Pinpoint the cell where the given text exists, returning its (x, y) midpoint coordinate. 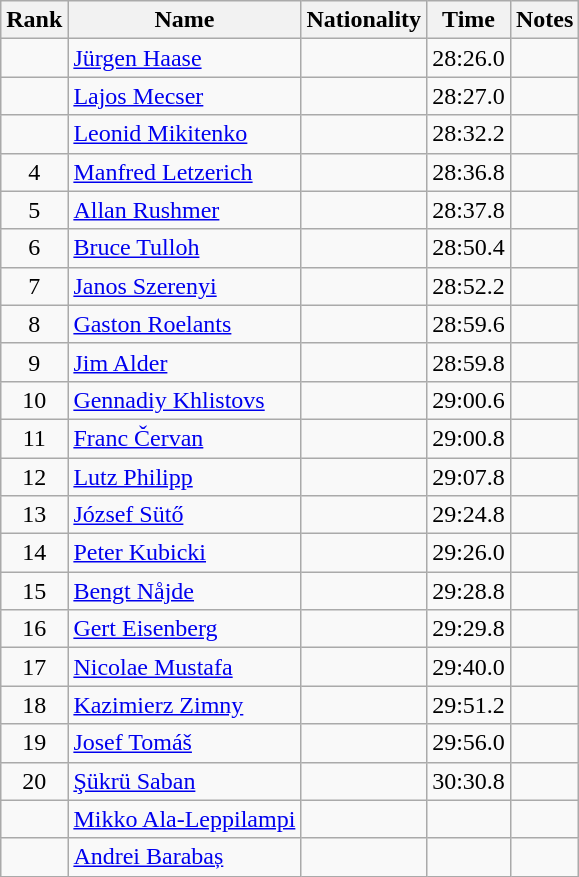
József Sütő (184, 515)
Jim Alder (184, 362)
28:52.2 (469, 286)
Notes (544, 20)
6 (34, 248)
28:26.0 (469, 58)
16 (34, 629)
7 (34, 286)
Mikko Ala-Leppilampi (184, 819)
30:30.8 (469, 781)
Janos Szerenyi (184, 286)
Franc Červan (184, 438)
Manfred Letzerich (184, 172)
28:27.0 (469, 96)
Gert Eisenberg (184, 629)
Josef Tomáš (184, 743)
28:37.8 (469, 210)
10 (34, 400)
29:51.2 (469, 705)
Bengt Nåjde (184, 591)
9 (34, 362)
Time (469, 20)
Andrei Barabaș (184, 857)
29:00.6 (469, 400)
Leonid Mikitenko (184, 134)
28:59.6 (469, 324)
Lutz Philipp (184, 477)
11 (34, 438)
29:29.8 (469, 629)
Allan Rushmer (184, 210)
13 (34, 515)
28:59.8 (469, 362)
29:00.8 (469, 438)
4 (34, 172)
5 (34, 210)
29:56.0 (469, 743)
Rank (34, 20)
17 (34, 667)
Name (184, 20)
Lajos Mecser (184, 96)
Peter Kubicki (184, 553)
28:50.4 (469, 248)
Bruce Tulloh (184, 248)
20 (34, 781)
19 (34, 743)
12 (34, 477)
29:07.8 (469, 477)
28:32.2 (469, 134)
15 (34, 591)
29:28.8 (469, 591)
8 (34, 324)
28:36.8 (469, 172)
Jürgen Haase (184, 58)
29:26.0 (469, 553)
29:40.0 (469, 667)
Şükrü Saban (184, 781)
Gaston Roelants (184, 324)
Nationality (364, 20)
Nicolae Mustafa (184, 667)
Kazimierz Zimny (184, 705)
Gennadiy Khlistovs (184, 400)
14 (34, 553)
29:24.8 (469, 515)
18 (34, 705)
